Locate the cell with the specified text and output its (x, y) center coordinate. 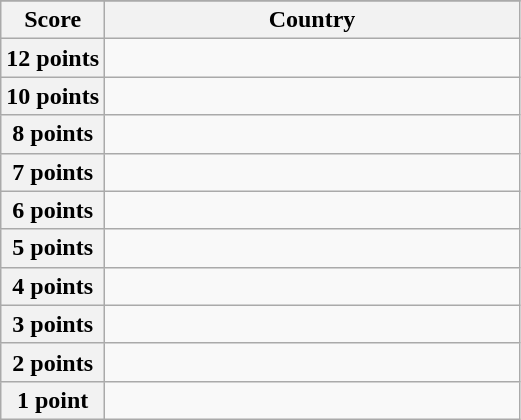
8 points (53, 134)
3 points (53, 324)
12 points (53, 58)
2 points (53, 362)
Country (312, 20)
1 point (53, 400)
7 points (53, 172)
Score (53, 20)
4 points (53, 286)
6 points (53, 210)
5 points (53, 248)
10 points (53, 96)
